Return [X, Y] of the center of cell containing provided text 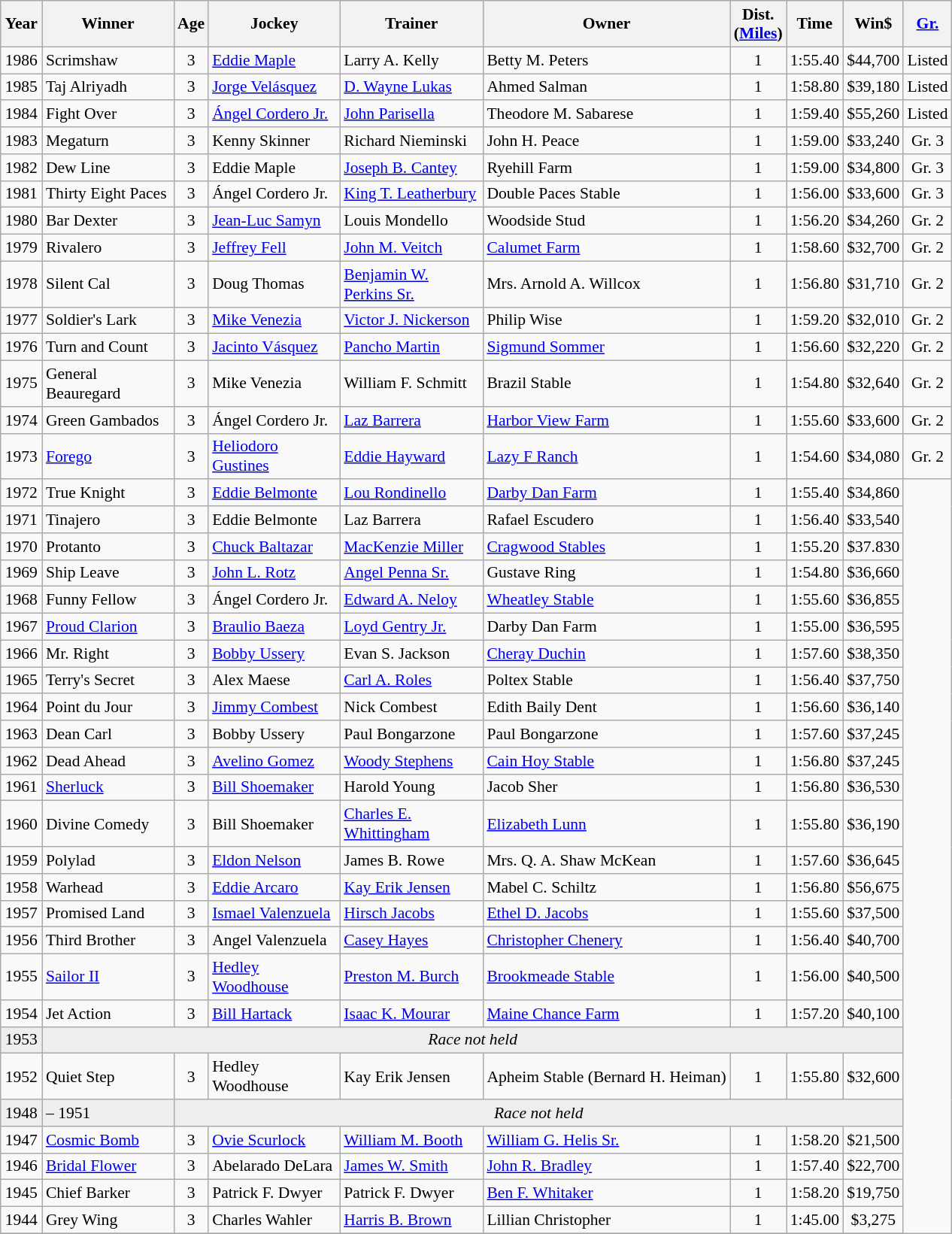
1957 [21, 914]
$34,800 [873, 168]
1986 [21, 60]
$36,855 [873, 600]
Ryehill Farm [606, 168]
$37.830 [873, 547]
1:55.20 [815, 547]
Fight Over [108, 114]
Lazy F Ranch [606, 456]
1967 [21, 627]
1983 [21, 141]
$36,595 [873, 627]
$34,260 [873, 221]
Nick Combest [411, 708]
Scrimshaw [108, 60]
Sailor II [108, 978]
$31,710 [873, 284]
Heliodoro Gustines [274, 456]
Dean Carl [108, 734]
$37,500 [873, 914]
1969 [21, 573]
$36,645 [873, 860]
Protanto [108, 547]
Ethel D. Jacobs [606, 914]
Polylad [108, 860]
John L. Rotz [274, 573]
Sherluck [108, 787]
1958 [21, 887]
Angel Valenzuela [274, 941]
$56,675 [873, 887]
Harold Young [411, 787]
1984 [21, 114]
Betty M. Peters [606, 60]
Double Paces Stable [606, 194]
Edward A. Neloy [411, 600]
Brazil Stable [606, 384]
1975 [21, 384]
Jacob Sher [606, 787]
1945 [21, 1193]
$32,010 [873, 320]
Louis Mondello [411, 221]
1974 [21, 420]
Sigmund Sommer [606, 347]
Gustave Ring [606, 573]
Point du Jour [108, 708]
Terry's Secret [108, 681]
Avelino Gomez [274, 761]
William M. Booth [411, 1140]
MacKenzie Miller [411, 547]
1953 [21, 1040]
Green Gambados [108, 420]
James W. Smith [411, 1166]
Chief Barker [108, 1193]
Megaturn [108, 141]
1968 [21, 600]
Tinajero [108, 520]
Jean-Luc Samyn [274, 221]
Abelarado DeLara [274, 1166]
Angel Penna Sr. [411, 573]
Ahmed Salman [606, 87]
True Knight [108, 493]
1952 [21, 1077]
1:56.20 [815, 221]
Isaac K. Mourar [411, 1014]
Dead Ahead [108, 761]
John Parisella [411, 114]
Win$ [873, 24]
1:59.40 [815, 114]
Mrs. Arnold A. Willcox [606, 284]
Owner [606, 24]
Mabel C. Schiltz [606, 887]
1972 [21, 493]
Gr. [927, 24]
1982 [21, 168]
Taj Alriyadh [108, 87]
Rafael Escudero [606, 520]
1:58.80 [815, 87]
Cosmic Bomb [108, 1140]
1:57.40 [815, 1166]
1976 [21, 347]
Age [191, 24]
1966 [21, 653]
$32,220 [873, 347]
Year [21, 24]
Eldon Nelson [274, 860]
D. Wayne Lukas [411, 87]
Silent Cal [108, 284]
Time [815, 24]
Harris B. Brown [411, 1220]
Loyd Gentry Jr. [411, 627]
Winner [108, 24]
$33,540 [873, 520]
John R. Bradley [606, 1166]
James B. Rowe [411, 860]
Third Brother [108, 941]
Kenny Skinner [274, 141]
$37,750 [873, 681]
1954 [21, 1014]
– 1951 [108, 1113]
Jeffrey Fell [274, 248]
Turn and Count [108, 347]
1971 [21, 520]
Woody Stephens [411, 761]
Cheray Duchin [606, 653]
1944 [21, 1220]
1955 [21, 978]
General Beauregard [108, 384]
Lou Rondinello [411, 493]
Jet Action [108, 1014]
William F. Schmitt [411, 384]
Alex Maese [274, 681]
$36,190 [873, 824]
1:59.20 [815, 320]
Rivalero [108, 248]
Mrs. Q. A. Shaw McKean [606, 860]
Jorge Velásquez [274, 87]
Pancho Martin [411, 347]
$32,640 [873, 384]
1970 [21, 547]
1977 [21, 320]
1978 [21, 284]
$38,350 [873, 653]
Quiet Step [108, 1077]
1960 [21, 824]
Ben F. Whitaker [606, 1193]
Ship Leave [108, 573]
1963 [21, 734]
Benjamin W. Perkins Sr. [411, 284]
1964 [21, 708]
1979 [21, 248]
$22,700 [873, 1166]
Ovie Scurlock [274, 1140]
1:57.20 [815, 1014]
1961 [21, 787]
Woodside Stud [606, 221]
Evan S. Jackson [411, 653]
John H. Peace [606, 141]
Thirty Eight Paces [108, 194]
Dew Line [108, 168]
$34,860 [873, 493]
1959 [21, 860]
Cain Hoy Stable [606, 761]
$33,240 [873, 141]
1973 [21, 456]
Edith Baily Dent [606, 708]
Preston M. Burch [411, 978]
Joseph B. Cantey [411, 168]
1981 [21, 194]
1985 [21, 87]
Maine Chance Farm [606, 1014]
Jockey [274, 24]
$40,700 [873, 941]
Mr. Right [108, 653]
Charles E. Whittingham [411, 824]
1:55.00 [815, 627]
John M. Veitch [411, 248]
Theodore M. Sabarese [606, 114]
Proud Clarion [108, 627]
$39,180 [873, 87]
Harbor View Farm [606, 420]
Jimmy Combest [274, 708]
Promised Land [108, 914]
Bar Dexter [108, 221]
$34,080 [873, 456]
Doug Thomas [274, 284]
$36,140 [873, 708]
1956 [21, 941]
$55,260 [873, 114]
Bill Hartack [274, 1014]
$32,700 [873, 248]
Apheim Stable (Bernard H. Heiman) [606, 1077]
Philip Wise [606, 320]
1:58.60 [815, 248]
$36,660 [873, 573]
1:54.60 [815, 456]
1965 [21, 681]
Cragwood Stables [606, 547]
Jacinto Vásquez [274, 347]
Dist.(Miles) [758, 24]
1948 [21, 1113]
Larry A. Kelly [411, 60]
1947 [21, 1140]
Richard Nieminski [411, 141]
Forego [108, 456]
Lillian Christopher [606, 1220]
Chuck Baltazar [274, 547]
Trainer [411, 24]
Warhead [108, 887]
1980 [21, 221]
$36,530 [873, 787]
1946 [21, 1166]
Charles Wahler [274, 1220]
Brookmeade Stable [606, 978]
Victor J. Nickerson [411, 320]
Poltex Stable [606, 681]
Grey Wing [108, 1220]
$3,275 [873, 1220]
Eddie Hayward [411, 456]
William G. Helis Sr. [606, 1140]
1:45.00 [815, 1220]
Casey Hayes [411, 941]
$40,500 [873, 978]
Carl A. Roles [411, 681]
Braulio Baeza [274, 627]
1962 [21, 761]
Calumet Farm [606, 248]
Eddie Arcaro [274, 887]
Hirsch Jacobs [411, 914]
Bridal Flower [108, 1166]
$32,600 [873, 1077]
Funny Fellow [108, 600]
$19,750 [873, 1193]
Wheatley Stable [606, 600]
$40,100 [873, 1014]
King T. Leatherbury [411, 194]
Soldier's Lark [108, 320]
Elizabeth Lunn [606, 824]
$21,500 [873, 1140]
Ismael Valenzuela [274, 914]
Christopher Chenery [606, 941]
$44,700 [873, 60]
Divine Comedy [108, 824]
